Determine the [x, y] coordinate at the center of the cell enclosing the given text.  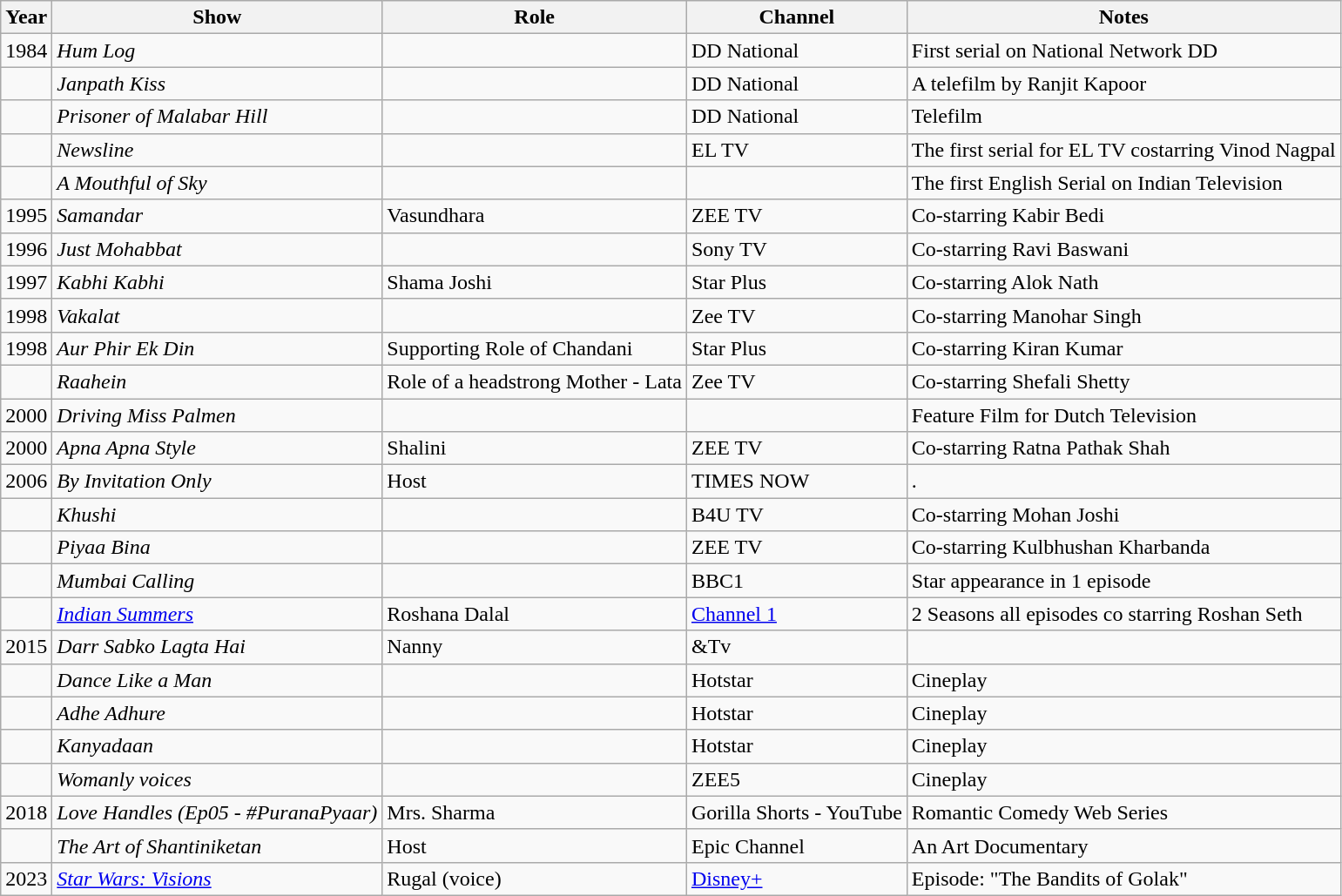
Co-starring Mohan Joshi [1123, 515]
Love Handles (Ep05 - #PuranaPyaar) [218, 812]
Shama Joshi [535, 282]
Star appearance in 1 episode [1123, 581]
Piyaa Bina [218, 548]
Co-starring Alok Nath [1123, 282]
1996 [26, 249]
Darr Sabko Lagta Hai [218, 647]
Co-starring Kabir Bedi [1123, 216]
Prisoner of Malabar Hill [218, 117]
Gorilla Shorts - YouTube [796, 812]
Roshana Dalal [535, 614]
Janpath Kiss [218, 84]
The first serial for EL TV costarring Vinod Nagpal [1123, 150]
2018 [26, 812]
Mrs. Sharma [535, 812]
Shalini [535, 448]
2023 [26, 879]
The Art of Shantiniketan [218, 845]
Episode: "The Bandits of Golak" [1123, 879]
Sony TV [796, 249]
By Invitation Only [218, 482]
Driving Miss Palmen [218, 415]
Adhe Adhure [218, 713]
Vakalat [218, 315]
First serial on National Network DD [1123, 51]
Vasundhara [535, 216]
Show [218, 17]
BBC1 [796, 581]
Dance Like a Man [218, 680]
1997 [26, 282]
Romantic Comedy Web Series [1123, 812]
Co-starring Ratna Pathak Shah [1123, 448]
Khushi [218, 515]
Year [26, 17]
1995 [26, 216]
Channel [796, 17]
Nanny [535, 647]
Role of a headstrong Mother - Lata [535, 381]
Role [535, 17]
Co-starring Manohar Singh [1123, 315]
Newsline [218, 150]
Co-starring Ravi Baswani [1123, 249]
Co-starring Shefali Shetty [1123, 381]
A telefilm by Ranjit Kapoor [1123, 84]
Disney+ [796, 879]
Samandar [218, 216]
Mumbai Calling [218, 581]
Telefilm [1123, 117]
Co-starring Kulbhushan Kharbanda [1123, 548]
2015 [26, 647]
Apna Apna Style [218, 448]
Aur Phir Ek Din [218, 348]
The first English Serial on Indian Television [1123, 183]
Feature Film for Dutch Television [1123, 415]
Raahein [218, 381]
ZEE5 [796, 779]
Co-starring Kiran Kumar [1123, 348]
Rugal (voice) [535, 879]
Epic Channel [796, 845]
&Tv [796, 647]
Kabhi Kabhi [218, 282]
. [1123, 482]
An Art Documentary [1123, 845]
Supporting Role of Chandani [535, 348]
2 Seasons all episodes co starring Roshan Seth [1123, 614]
B4U TV [796, 515]
2006 [26, 482]
Indian Summers [218, 614]
Notes [1123, 17]
A Mouthful of Sky [218, 183]
TIMES NOW [796, 482]
Womanly voices [218, 779]
Just Mohabbat [218, 249]
Star Wars: Visions [218, 879]
Kanyadaan [218, 746]
Hum Log [218, 51]
EL TV [796, 150]
1984 [26, 51]
Channel 1 [796, 614]
